Extract the [x, y] coordinate from the center of the cell holding the provided text.  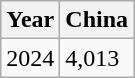
China [97, 20]
4,013 [97, 58]
2024 [30, 58]
Year [30, 20]
